Return [x, y] of the center of cell containing provided text 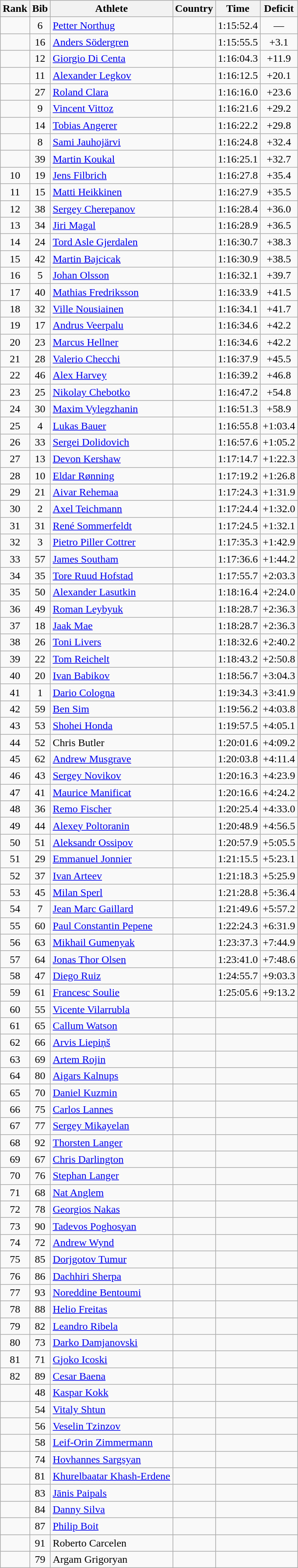
Hovhannes Sargsyan [112, 1459]
+9:03.3 [279, 976]
1:25:05.6 [238, 992]
1:21:18.3 [238, 876]
— [279, 25]
88 [40, 1310]
+5:23.1 [279, 859]
Giorgio Di Centa [112, 59]
Time [238, 9]
Andrew Musgrave [112, 759]
92 [40, 1143]
+41.5 [279, 292]
6 [40, 25]
83 [40, 1493]
85 [40, 1259]
1:16:25.1 [238, 159]
Maurice Manificat [112, 793]
1:16:04.3 [238, 59]
1:23:41.0 [238, 959]
1:19:56.2 [238, 709]
+9:13.2 [279, 992]
1:19:57.5 [238, 726]
1:16:47.2 [238, 392]
1:19:34.3 [238, 692]
Aigars Kalnups [112, 1076]
Athlete [112, 9]
+3.1 [279, 42]
Axel Teichmann [112, 509]
1:16:39.2 [238, 375]
+1:03.4 [279, 425]
1:21:15.5 [238, 859]
+35.4 [279, 175]
1:20:03.8 [238, 759]
+38.5 [279, 259]
+54.8 [279, 392]
89 [40, 1376]
1:22:24.3 [238, 926]
1:16:30.7 [238, 242]
Roberto Carcelen [112, 1543]
Sergei Dolidovich [112, 442]
1:16:21.6 [238, 109]
+32.4 [279, 142]
1:16:22.2 [238, 125]
Dorjgotov Tumur [112, 1259]
+1:05.2 [279, 442]
Bib [40, 9]
Sergey Cherepanov [112, 209]
+46.8 [279, 375]
Ivan Arteev [112, 876]
Maxim Vylegzhanin [112, 409]
Alexey Poltoranin [112, 826]
Lukas Bauer [112, 425]
+11.9 [279, 59]
+5:36.4 [279, 892]
1:16:16.0 [238, 92]
1:16:27.9 [238, 192]
1:20:01.6 [238, 743]
Tom Reichelt [112, 659]
1:17:35.3 [238, 542]
1:21:28.8 [238, 892]
+4:03.8 [279, 709]
Alexander Legkov [112, 75]
+2:03.3 [279, 576]
+4:05.1 [279, 726]
Jean Marc Gaillard [112, 909]
9 [40, 109]
Milan Sperl [112, 892]
+36.0 [279, 209]
+4:23.9 [279, 776]
+6:31.9 [279, 926]
Argam Grigoryan [112, 1560]
Rank [15, 9]
Gjoko Icoski [112, 1359]
1:20:16.3 [238, 776]
Jānis Paipals [112, 1493]
1:16:37.9 [238, 359]
Nat Anglem [112, 1193]
Mathias Fredriksson [112, 292]
1:20:57.9 [238, 842]
Petter Northug [112, 25]
+1:42.9 [279, 542]
+7:44.9 [279, 942]
Jaak Mae [112, 626]
1:16:28.9 [238, 226]
1:17:19.2 [238, 475]
+1:32.1 [279, 526]
Shohei Honda [112, 726]
4 [40, 425]
Valerio Checchi [112, 359]
Anders Södergren [112, 42]
+36.5 [279, 226]
Leandro Ribela [112, 1326]
1:16:27.8 [238, 175]
+1:22.3 [279, 459]
1:18:43.2 [238, 659]
Ben Sim [112, 709]
5 [40, 276]
+7:48.6 [279, 959]
1:20:25.4 [238, 809]
1:24:55.7 [238, 976]
Chris Darlington [112, 1159]
Georgios Nakas [112, 1209]
1:17:55.7 [238, 576]
+4:56.5 [279, 826]
1:17:36.6 [238, 559]
Deficit [279, 9]
Veselin Tzinzov [112, 1426]
Sergey Novikov [112, 776]
Chris Butler [112, 743]
Mikhail Gumenyak [112, 942]
Martin Bajcicak [112, 259]
93 [40, 1293]
Callum Watson [112, 1026]
+1:32.0 [279, 509]
Khurelbaatar Khash-Erdene [112, 1476]
Remo Fischer [112, 809]
+1:44.2 [279, 559]
1:16:32.1 [238, 276]
1 [40, 692]
+4:11.4 [279, 759]
Dario Cologna [112, 692]
1:16:34.1 [238, 309]
Aleksandr Ossipov [112, 842]
1:16:12.5 [238, 75]
Tobias Angerer [112, 125]
1:16:30.9 [238, 259]
1:18:16.4 [238, 592]
+20.1 [279, 75]
Paul Constantin Pepene [112, 926]
Jiri Magal [112, 226]
Roland Clara [112, 92]
1:20:48.9 [238, 826]
3 [40, 542]
Marcus Hellner [112, 342]
+2:40.2 [279, 642]
James Southam [112, 559]
+5:05.5 [279, 842]
Noreddine Bentoumi [112, 1293]
1:17:14.7 [238, 459]
+41.7 [279, 309]
Alexander Lasutkin [112, 592]
Sami Jauhojärvi [112, 142]
+3:04.3 [279, 676]
1:23:37.3 [238, 942]
Eldar Rønning [112, 475]
Dachhiri Sherpa [112, 1276]
1:17:24.5 [238, 526]
Jens Filbrich [112, 175]
Darko Damjanovski [112, 1343]
+58.9 [279, 409]
Diego Ruiz [112, 976]
1:16:33.9 [238, 292]
+4:33.0 [279, 809]
1:18:32.6 [238, 642]
Helio Freitas [112, 1310]
+3:41.9 [279, 692]
Danny Silva [112, 1509]
Cesar Baena [112, 1376]
2 [40, 509]
+35.5 [279, 192]
+1:26.8 [279, 475]
+38.3 [279, 242]
7 [40, 909]
Vicente Vilarrubla [112, 1009]
Thorsten Langer [112, 1143]
Johan Olsson [112, 276]
1:16:28.4 [238, 209]
Artem Rojin [112, 1059]
Andrew Wynd [112, 1242]
Vincent Vittoz [112, 109]
+45.5 [279, 359]
1:16:55.8 [238, 425]
1:17:24.3 [238, 492]
Kaspar Kokk [112, 1393]
Jonas Thor Olsen [112, 959]
Andrus Veerpalu [112, 326]
+32.7 [279, 159]
Alex Harvey [112, 375]
87 [40, 1526]
+2:24.0 [279, 592]
Francesc Soulie [112, 992]
Sergey Mikayelan [112, 1126]
Vitaly Shtun [112, 1409]
1:15:52.4 [238, 25]
Philip Boit [112, 1526]
Martin Koukal [112, 159]
Country [194, 9]
Daniel Kuzmin [112, 1093]
Matti Heikkinen [112, 192]
Roman Leybyuk [112, 609]
Toni Livers [112, 642]
Ville Nousiainen [112, 309]
+5:25.9 [279, 876]
Pietro Piller Cottrer [112, 542]
Stephan Langer [112, 1176]
Tore Ruud Hofstad [112, 576]
1:21:49.6 [238, 909]
+4:09.2 [279, 743]
8 [40, 142]
+4:24.2 [279, 793]
84 [40, 1509]
1:20:16.6 [238, 793]
86 [40, 1276]
91 [40, 1543]
+29.2 [279, 109]
1:17:24.4 [238, 509]
Ivan Babikov [112, 676]
Carlos Lannes [112, 1109]
1:16:24.8 [238, 142]
+1:31.9 [279, 492]
Aivar Rehemaa [112, 492]
+5:57.2 [279, 909]
René Sommerfeldt [112, 526]
1:16:57.6 [238, 442]
Tord Asle Gjerdalen [112, 242]
Nikolay Chebotko [112, 392]
+2:50.8 [279, 659]
1:16:51.3 [238, 409]
Leif-Orin Zimmermann [112, 1443]
Emmanuel Jonnier [112, 859]
Devon Kershaw [112, 459]
+39.7 [279, 276]
90 [40, 1226]
Tadevos Poghosyan [112, 1226]
+23.6 [279, 92]
1:18:56.7 [238, 676]
1:15:55.5 [238, 42]
Arvis Liepiņš [112, 1043]
+29.8 [279, 125]
